Scan for the cell matching the given text and deliver its [x, y] coordinate at center. 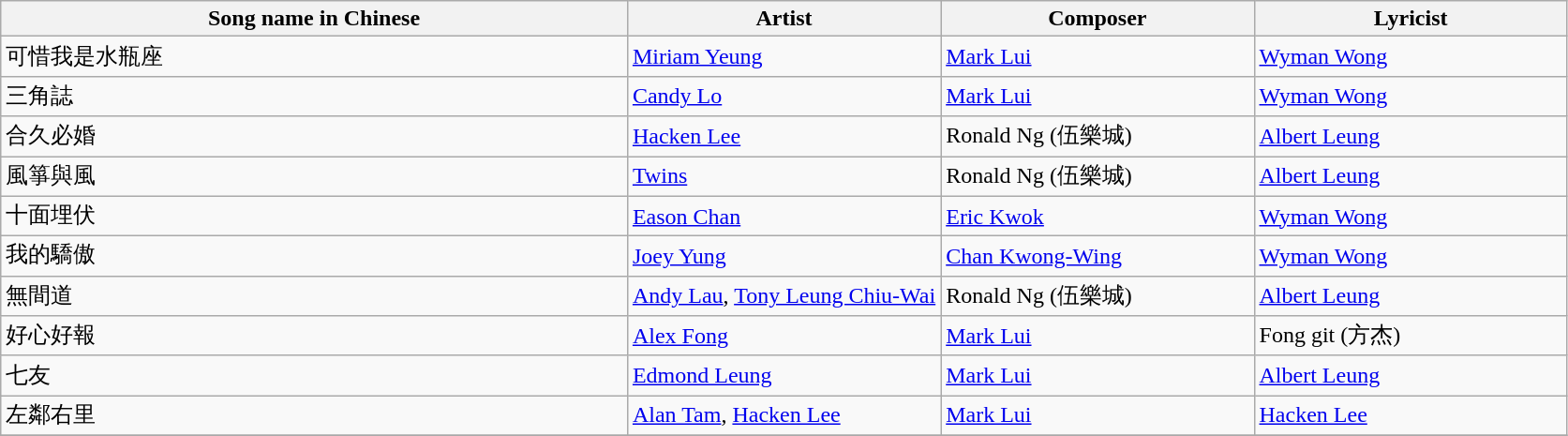
Eason Chan [784, 216]
Joey Yung [784, 257]
Fong git (方杰) [1411, 336]
Eric Kwok [1098, 216]
好心好報 [315, 336]
風箏與風 [315, 176]
我的驕傲 [315, 257]
Andy Lau, Tony Leung Chiu-Wai [784, 296]
Song name in Chinese [315, 19]
Miriam Yeung [784, 56]
左鄰右里 [315, 416]
Chan Kwong-Wing [1098, 257]
十面埋伏 [315, 216]
合久必婚 [315, 137]
Lyricist [1411, 19]
Candy Lo [784, 96]
Alex Fong [784, 336]
Twins [784, 176]
三角誌 [315, 96]
無間道 [315, 296]
七友 [315, 375]
Artist [784, 19]
Composer [1098, 19]
可惜我是水瓶座 [315, 56]
Alan Tam, Hacken Lee [784, 416]
Edmond Leung [784, 375]
